Capture the cell that displays the provided text and extract its [X, Y] central coordinate. 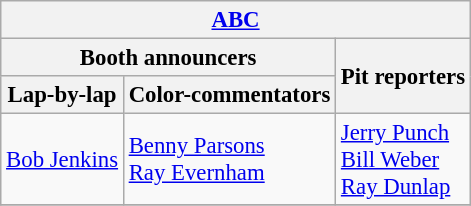
Color-commentators [229, 95]
Benny Parsons Ray Evernham [229, 160]
Jerry Punch Bill Weber Ray Dunlap [404, 160]
Lap-by-lap [62, 95]
Pit reporters [404, 76]
Bob Jenkins [62, 160]
Booth announcers [168, 58]
ABC [236, 20]
